Search for the cell housing the specified text and yield its (x, y) center coordinate. 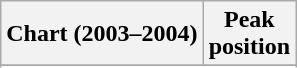
Chart (2003–2004) (102, 34)
Peakposition (249, 34)
